Pinpoint the cell where the given text exists, returning its (x, y) midpoint coordinate. 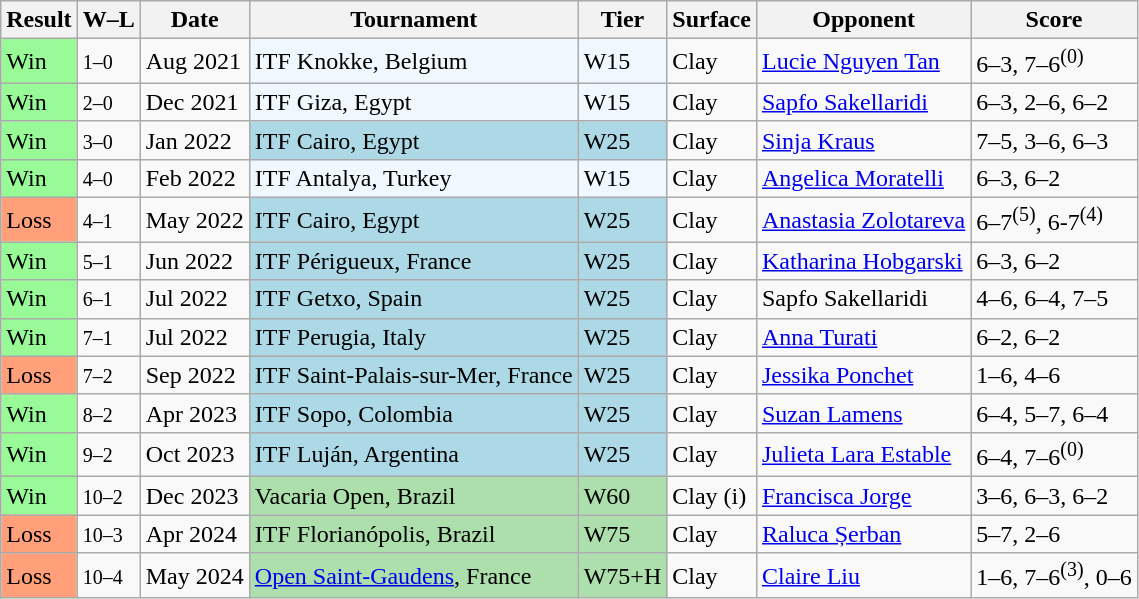
W75+H (622, 576)
Sep 2022 (194, 375)
Dec 2021 (194, 102)
Tier (622, 20)
W60 (622, 496)
6–3, 7–6(0) (1054, 62)
6–3, 2–6, 6–2 (1054, 102)
6–7(5), 6-7(4) (1054, 220)
3–6, 6–3, 6–2 (1054, 496)
Apr 2023 (194, 413)
ITF Florianópolis, Brazil (414, 534)
Suzan Lamens (863, 413)
Opponent (863, 20)
Jun 2022 (194, 261)
1–0 (108, 62)
Jessika Ponchet (863, 375)
6–4, 5–7, 6–4 (1054, 413)
Katharina Hobgarski (863, 261)
ITF Luján, Argentina (414, 454)
ITF Getxo, Spain (414, 299)
1–6, 7–6(3), 0–6 (1054, 576)
Raluca Șerban (863, 534)
Anastasia Zolotareva (863, 220)
10–3 (108, 534)
Score (1054, 20)
Oct 2023 (194, 454)
Surface (712, 20)
Aug 2021 (194, 62)
6–4, 7–6(0) (1054, 454)
Francisca Jorge (863, 496)
May 2022 (194, 220)
ITF Périgueux, France (414, 261)
3–0 (108, 140)
Julieta Lara Estable (863, 454)
Clay (i) (712, 496)
Angelica Moratelli (863, 178)
5–1 (108, 261)
Dec 2023 (194, 496)
10–2 (108, 496)
W75 (622, 534)
6–2, 6–2 (1054, 337)
7–1 (108, 337)
7–5, 3–6, 6–3 (1054, 140)
Feb 2022 (194, 178)
4–0 (108, 178)
ITF Saint-Palais-sur-Mer, France (414, 375)
5–7, 2–6 (1054, 534)
May 2024 (194, 576)
Jan 2022 (194, 140)
Result (39, 20)
10–4 (108, 576)
9–2 (108, 454)
W–L (108, 20)
2–0 (108, 102)
Sinja Kraus (863, 140)
Open Saint-Gaudens, France (414, 576)
Apr 2024 (194, 534)
ITF Antalya, Turkey (414, 178)
Vacaria Open, Brazil (414, 496)
ITF Knokke, Belgium (414, 62)
ITF Giza, Egypt (414, 102)
Claire Liu (863, 576)
Anna Turati (863, 337)
4–1 (108, 220)
ITF Perugia, Italy (414, 337)
Lucie Nguyen Tan (863, 62)
4–6, 6–4, 7–5 (1054, 299)
6–1 (108, 299)
1–6, 4–6 (1054, 375)
8–2 (108, 413)
ITF Sopo, Colombia (414, 413)
Date (194, 20)
Tournament (414, 20)
7–2 (108, 375)
